Return the [x, y] coordinate for the center point of the cell that contains the specified text.  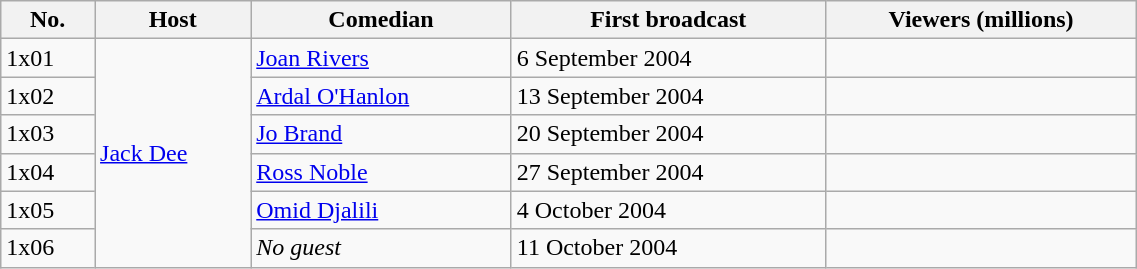
1x02 [48, 96]
1x03 [48, 134]
Jack Dee [173, 153]
1x06 [48, 248]
Ross Noble [382, 172]
1x01 [48, 58]
Omid Djalili [382, 210]
1x04 [48, 172]
No guest [382, 248]
Ardal O'Hanlon [382, 96]
Joan Rivers [382, 58]
Viewers (millions) [981, 20]
Host [173, 20]
11 October 2004 [668, 248]
4 October 2004 [668, 210]
First broadcast [668, 20]
Jo Brand [382, 134]
1x05 [48, 210]
27 September 2004 [668, 172]
Comedian [382, 20]
No. [48, 20]
6 September 2004 [668, 58]
13 September 2004 [668, 96]
20 September 2004 [668, 134]
